Provide the (X, Y) coordinate of the cell's center where the given text is located.  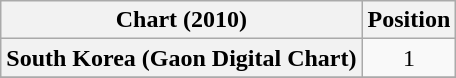
South Korea (Gaon Digital Chart) (182, 58)
Position (409, 20)
1 (409, 58)
Chart (2010) (182, 20)
